Scan for the cell matching the given text and deliver its (x, y) coordinate at center. 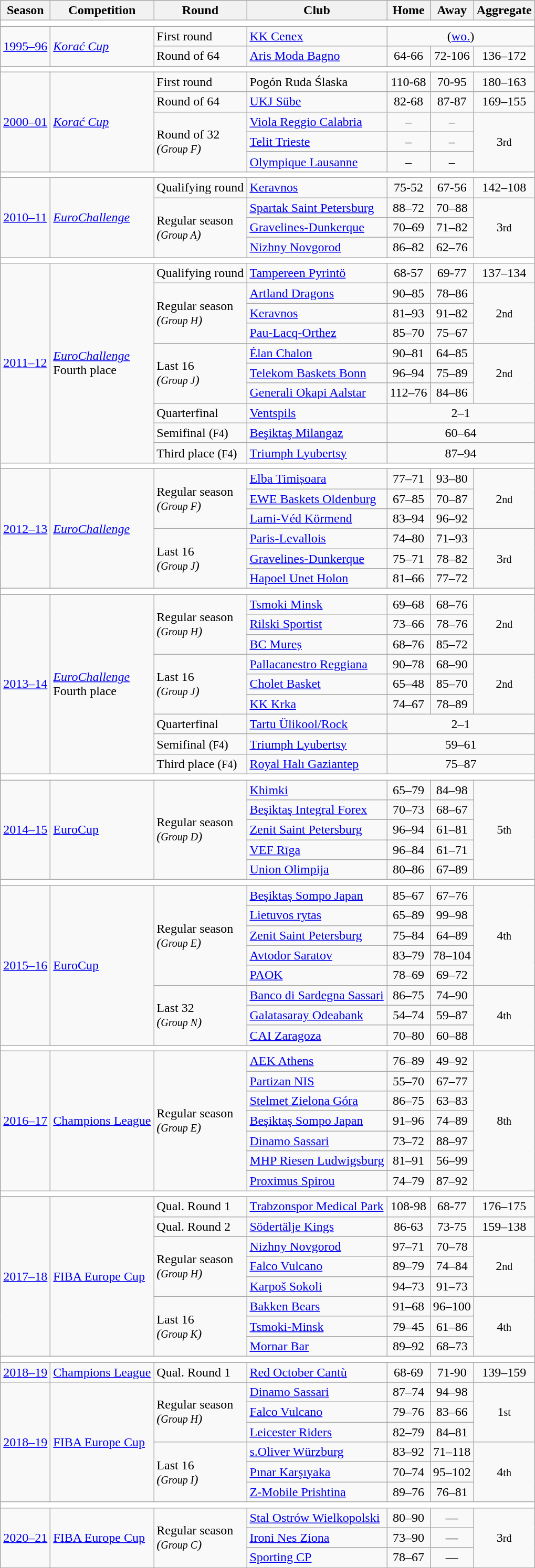
74–89 (452, 1121)
70-95 (452, 82)
Last 16(Group K) (201, 1326)
83–92 (408, 1452)
Stelmet Zielona Góra (317, 1101)
81–66 (408, 579)
Red October Cantù (317, 1372)
78–67 (408, 1558)
Pallacanestro Reggiana (317, 664)
Qual. Round 2 (201, 1226)
56–99 (452, 1161)
71–82 (452, 228)
76–81 (452, 1492)
Bakken Bears (317, 1306)
Regular season(Group D) (201, 829)
Stal Ostrów Wielkopolski (317, 1518)
99–98 (452, 915)
87–92 (452, 1181)
61–86 (452, 1326)
70–78 (452, 1246)
Banco di Sardegna Sassari (317, 995)
78–69 (408, 975)
2020–21 (25, 1538)
61–81 (452, 830)
77–71 (408, 478)
180–163 (504, 82)
Galatasaray Odeabank (317, 1015)
83–79 (408, 955)
71–118 (452, 1452)
Pau-Lacq-Orthez (317, 333)
77–72 (452, 579)
70–73 (408, 810)
Pogón Ruda Ślaska (317, 82)
75–67 (452, 333)
Partizan NIS (317, 1081)
68-69 (408, 1372)
70–80 (408, 1035)
70–87 (452, 499)
Season (25, 10)
89–79 (408, 1266)
Royal Halı Gaziantep (317, 764)
68-77 (452, 1207)
Telekom Baskets Bonn (317, 373)
Tsmoki-Minsk (317, 1326)
176–175 (504, 1207)
61–71 (452, 850)
AEK Athens (317, 1061)
78–89 (452, 704)
68–67 (452, 810)
Z-Mobile Prishtina (317, 1492)
Artland Dragons (317, 293)
74–79 (408, 1181)
91–96 (408, 1121)
90–78 (408, 664)
74–84 (452, 1266)
69–72 (452, 975)
Spartak Saint Petersburg (317, 207)
112–76 (408, 393)
91–73 (452, 1286)
139–159 (504, 1372)
Ventspils (317, 413)
169–155 (504, 102)
Round (201, 10)
94–73 (408, 1286)
63–83 (452, 1101)
Lietuvos rytas (317, 915)
67–85 (408, 499)
Olympique Lausanne (317, 162)
65–48 (408, 684)
87-87 (452, 102)
Round of 32(Group F) (201, 142)
69-77 (452, 273)
Karpoš Sokoli (317, 1286)
73-75 (452, 1226)
88–97 (452, 1141)
Khimki (317, 790)
Regular season(Group C) (201, 1538)
Aggregate (504, 10)
76–89 (408, 1061)
Pınar Karşıyaka (317, 1472)
137–134 (504, 273)
71-90 (452, 1372)
8th (504, 1121)
81–91 (408, 1161)
75-52 (408, 187)
2014–15 (25, 829)
Cholet Basket (317, 684)
Tartu Ülikool/Rock (317, 724)
93–80 (452, 478)
KK Krka (317, 704)
90–85 (408, 293)
68–73 (452, 1346)
86–82 (408, 248)
79–45 (408, 1326)
142–108 (504, 187)
62–76 (452, 248)
96–92 (452, 519)
84–86 (452, 393)
84–98 (452, 790)
85–67 (408, 895)
75–89 (452, 373)
95–102 (452, 1472)
73–66 (408, 624)
2012–13 (25, 528)
60–64 (461, 433)
64–85 (452, 353)
Generali Okapi Aalstar (317, 393)
84–81 (452, 1432)
1995–96 (25, 46)
68-57 (408, 273)
PAOK (317, 975)
78–76 (452, 624)
97–71 (408, 1246)
Telit Trieste (317, 142)
69–68 (408, 604)
Home (408, 10)
79–76 (408, 1412)
Paris-Levallois (317, 539)
96–84 (408, 850)
2000–01 (25, 122)
Beşiktaş Integral Forex (317, 810)
71–93 (452, 539)
94–98 (452, 1392)
Sporting CP (317, 1558)
CAI Zaragoza (317, 1035)
Leicester Riders (317, 1432)
74–90 (452, 995)
88–72 (408, 207)
78–86 (452, 293)
5th (504, 829)
Södertälje Kings (317, 1226)
85–72 (452, 644)
Aris Moda Bagno (317, 56)
83–66 (452, 1412)
73–72 (408, 1141)
74–67 (408, 704)
70–88 (452, 207)
89–76 (408, 1492)
67–76 (452, 895)
49–92 (452, 1061)
2011–12 (25, 363)
65–79 (408, 790)
Viola Reggio Calabria (317, 122)
67–77 (452, 1081)
136–172 (504, 56)
Élan Chalon (317, 353)
2016–17 (25, 1121)
Club (317, 10)
54–74 (408, 1015)
110-68 (408, 82)
Competition (102, 10)
Tsmoki Minsk (317, 604)
2013–14 (25, 684)
s.Oliver Würzburg (317, 1452)
UKJ Sübe (317, 102)
Hapoel Unet Holon (317, 579)
(wo.) (461, 36)
80–86 (408, 870)
87–74 (408, 1392)
BC Mureș (317, 644)
72-106 (452, 56)
Ironi Nes Ziona (317, 1538)
89–92 (408, 1346)
2015–16 (25, 965)
73–90 (408, 1538)
1st (504, 1412)
VEF Rīga (317, 850)
Beşiktaş Milangaz (317, 433)
Elba Timișoara (317, 478)
82-68 (408, 102)
Lami-Véd Körmend (317, 519)
2010–11 (25, 217)
Union Olimpija (317, 870)
68–90 (452, 664)
64-66 (408, 56)
82–79 (408, 1432)
78–82 (452, 559)
81–93 (408, 313)
86-63 (408, 1226)
96–100 (452, 1306)
Last 32(Group N) (201, 1015)
Proximus Spirou (317, 1181)
159–138 (504, 1226)
Trabzonspor Medical Park (317, 1207)
67–89 (452, 870)
59–61 (461, 744)
83–94 (408, 519)
Regular season(Group A) (201, 227)
60–88 (452, 1035)
EWE Baskets Oldenburg (317, 499)
70–69 (408, 228)
65–89 (408, 915)
91–82 (452, 313)
Mornar Bar (317, 1346)
64–89 (452, 935)
87–94 (461, 453)
2017–18 (25, 1276)
Last 16(Group I) (201, 1472)
90–81 (408, 353)
91–68 (408, 1306)
Away (452, 10)
Avtodor Saratov (317, 955)
108-98 (408, 1207)
Rilski Sportist (317, 624)
MHP Riesen Ludwigsburg (317, 1161)
KK Cenex (317, 36)
74–80 (408, 539)
75–87 (461, 764)
75–84 (408, 935)
78–104 (452, 955)
Regular season(Group F) (201, 498)
67-56 (452, 187)
55–70 (408, 1081)
70–74 (408, 1472)
75–71 (408, 559)
80–90 (408, 1518)
Tampereen Pyrintö (317, 273)
59–87 (452, 1015)
